Return (x, y) of the center of cell containing provided text 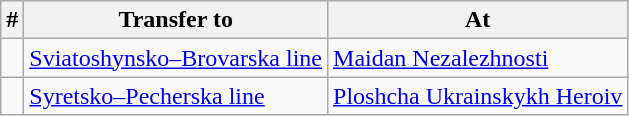
Ploshcha Ukrainskykh Heroiv (478, 96)
Transfer to (176, 20)
Maidan Nezalezhnosti (478, 58)
At (478, 20)
# (12, 20)
Syretsko–Pecherska line (176, 96)
Sviatoshynsko–Brovarska line (176, 58)
